Identify which cell holds the provided text, then report its (X, Y) central coordinate. 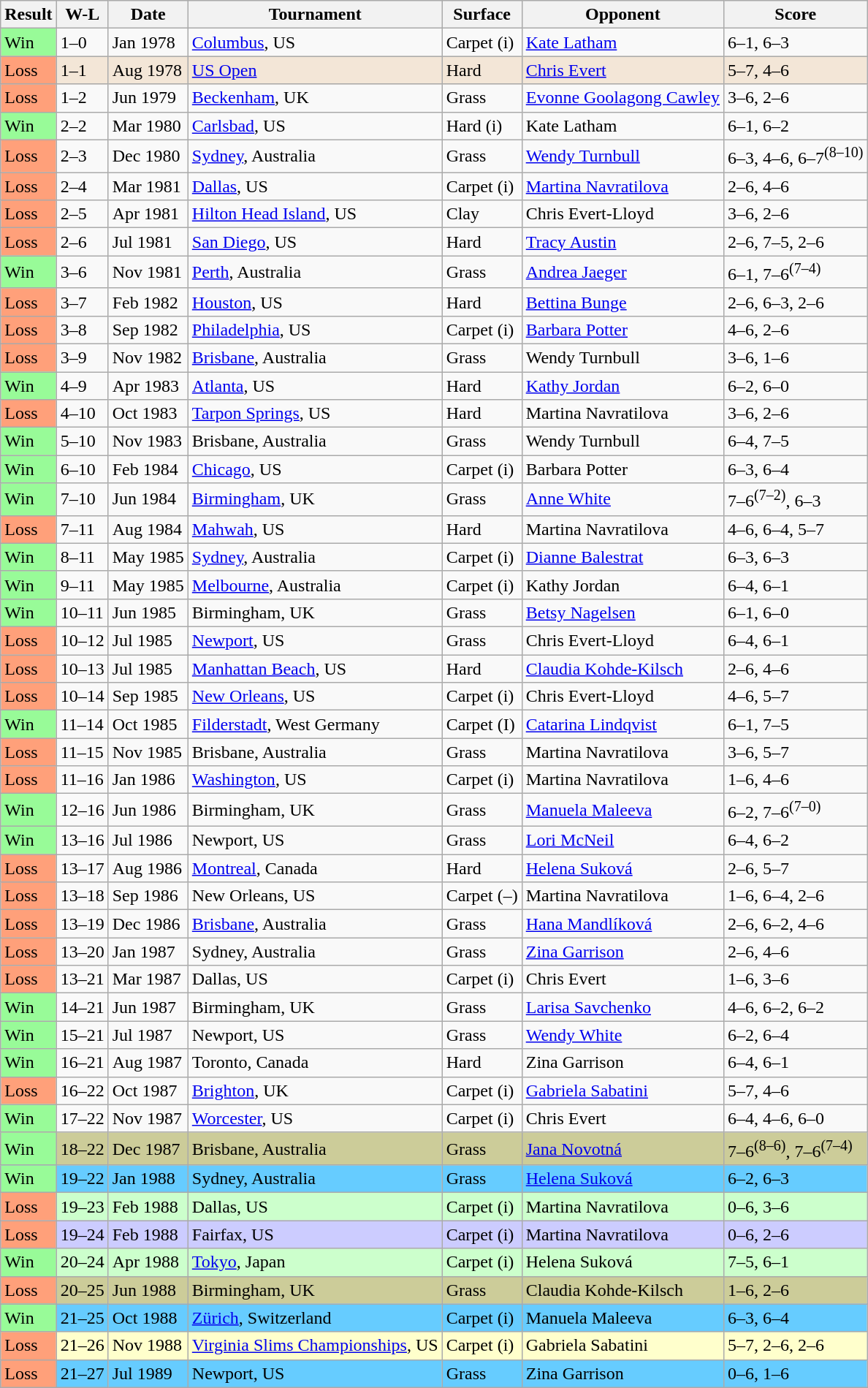
13–20 (82, 952)
13–18 (82, 896)
Score (796, 15)
US Open (315, 70)
Nov 1987 (148, 1118)
Betsy Nagelsen (623, 613)
7–5, 6–1 (796, 1262)
Fairfax, US (315, 1235)
Worcester, US (315, 1118)
Opponent (623, 15)
Columbus, US (315, 42)
Result (28, 15)
6–1, 6–0 (796, 613)
6–4, 6–2 (796, 841)
Hilton Head Island, US (315, 214)
11–16 (82, 780)
7–6(7–2), 6–3 (796, 500)
6–2, 6–4 (796, 1035)
W-L (82, 15)
Oct 1988 (148, 1318)
19–23 (82, 1207)
Feb 1984 (148, 469)
3–6 (82, 272)
Beckenham, UK (315, 98)
5–10 (82, 441)
Surface (482, 15)
19–22 (82, 1179)
Larisa Savchenko (623, 1007)
Tracy Austin (623, 242)
Jan 1987 (148, 952)
Nov 1988 (148, 1346)
Dec 1987 (148, 1149)
Aug 1978 (148, 70)
1–6, 4–6 (796, 780)
7–6(8–6), 7–6(7–4) (796, 1149)
1–0 (82, 42)
Dianne Balestrat (623, 557)
6–2, 7–6(7–0) (796, 810)
Philadelphia, US (315, 330)
Andrea Jaeger (623, 272)
Catarina Lindqvist (623, 724)
12–16 (82, 810)
17–22 (82, 1118)
Jun 1988 (148, 1290)
Apr 1983 (148, 386)
Hard (i) (482, 126)
9–11 (82, 585)
Hana Mandlíková (623, 924)
Sep 1986 (148, 896)
3–7 (82, 302)
2–6, 6–3, 2–6 (796, 302)
6–10 (82, 469)
Jun 1985 (148, 613)
Evonne Goolagong Cawley (623, 98)
Brighton, UK (315, 1091)
Jun 1987 (148, 1007)
Mahwah, US (315, 529)
2–6, 5–7 (796, 868)
3–9 (82, 357)
Virginia Slims Championships, US (315, 1346)
8–11 (82, 557)
6–3, 4–6, 6–7(8–10) (796, 156)
2–2 (82, 126)
3–6, 1–6 (796, 357)
4–6, 5–7 (796, 697)
Manhattan Beach, US (315, 669)
Melbourne, Australia (315, 585)
Jul 1989 (148, 1373)
11–14 (82, 724)
13–17 (82, 868)
Oct 1985 (148, 724)
Aug 1986 (148, 868)
Tournament (315, 15)
0–6, 3–6 (796, 1207)
16–22 (82, 1091)
Bettina Bunge (623, 302)
Jun 1984 (148, 500)
6–1, 7–5 (796, 724)
Oct 1987 (148, 1091)
18–22 (82, 1149)
Chicago, US (315, 469)
Nov 1981 (148, 272)
1–6, 3–6 (796, 979)
11–15 (82, 752)
1–2 (82, 98)
16–21 (82, 1063)
Perth, Australia (315, 272)
0–6, 2–6 (796, 1235)
15–21 (82, 1035)
4–6, 6–4, 5–7 (796, 529)
Lori McNeil (623, 841)
Washington, US (315, 780)
13–21 (82, 979)
13–19 (82, 924)
1–1 (82, 70)
Date (148, 15)
20–25 (82, 1290)
6–2, 6–0 (796, 386)
Mar 1987 (148, 979)
21–27 (82, 1373)
10–12 (82, 641)
7–10 (82, 500)
Nov 1985 (148, 752)
10–14 (82, 697)
3–6, 5–7 (796, 752)
5–7, 2–6, 2–6 (796, 1346)
Jun 1979 (148, 98)
Toronto, Canada (315, 1063)
Carpet (–) (482, 896)
6–1, 7–6(7–4) (796, 272)
4–10 (82, 414)
Aug 1987 (148, 1063)
3–8 (82, 330)
20–24 (82, 1262)
Anne White (623, 500)
0–6, 1–6 (796, 1373)
San Diego, US (315, 242)
Tokyo, Japan (315, 1262)
Dec 1980 (148, 156)
6–4, 7–5 (796, 441)
2–5 (82, 214)
Feb 1982 (148, 302)
Mar 1980 (148, 126)
Filderstadt, West Germany (315, 724)
Jul 1987 (148, 1035)
Nov 1983 (148, 441)
Jan 1988 (148, 1179)
4–6, 6–2, 6–2 (796, 1007)
Jan 1986 (148, 780)
7–11 (82, 529)
Dec 1986 (148, 924)
Jun 1986 (148, 810)
Houston, US (315, 302)
Montreal, Canada (315, 868)
19–24 (82, 1235)
4–9 (82, 386)
6–4, 4–6, 6–0 (796, 1118)
6–1, 6–3 (796, 42)
Nov 1982 (148, 357)
6–3, 6–3 (796, 557)
Sep 1982 (148, 330)
Jul 1981 (148, 242)
2–6, 6–2, 4–6 (796, 924)
2–6 (82, 242)
10–13 (82, 669)
Carlsbad, US (315, 126)
Sep 1985 (148, 697)
Tarpon Springs, US (315, 414)
1–6, 2–6 (796, 1290)
6–1, 6–2 (796, 126)
21–26 (82, 1346)
Carpet (I) (482, 724)
4–6, 2–6 (796, 330)
Oct 1983 (148, 414)
2–4 (82, 186)
Apr 1981 (148, 214)
10–11 (82, 613)
Jul 1986 (148, 841)
Zürich, Switzerland (315, 1318)
1–6, 6–4, 2–6 (796, 896)
13–16 (82, 841)
21–25 (82, 1318)
14–21 (82, 1007)
Jana Novotná (623, 1149)
6–2, 6–3 (796, 1179)
Aug 1984 (148, 529)
Clay (482, 214)
Atlanta, US (315, 386)
Mar 1981 (148, 186)
Wendy White (623, 1035)
2–3 (82, 156)
Jan 1978 (148, 42)
2–6, 7–5, 2–6 (796, 242)
Apr 1988 (148, 1262)
